Determine the (x, y) coordinate at the center of the cell enclosing the given text.  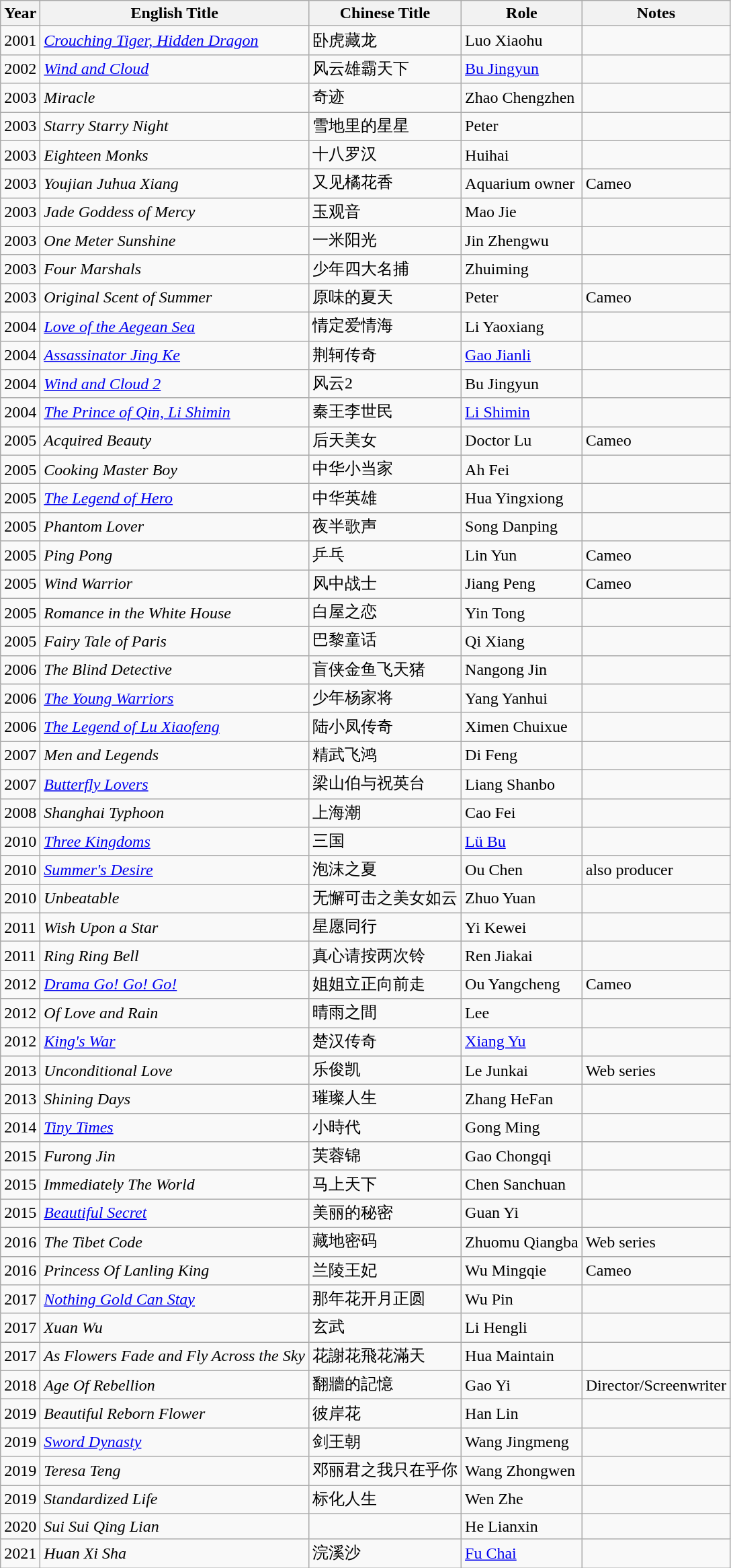
玄武 (384, 1328)
Wu Pin (522, 1300)
璀璨人生 (384, 1100)
卧虎藏龙 (384, 40)
巴黎童话 (384, 641)
Standardized Life (175, 1500)
2001 (20, 40)
乒乓 (384, 555)
翻牆的記憶 (384, 1385)
As Flowers Fade and Fly Across the Sky (175, 1356)
Wu Mingqie (522, 1270)
原味的夏天 (384, 298)
Role (522, 13)
Song Danping (522, 527)
Wind and Cloud (175, 69)
邓丽君之我只在乎你 (384, 1471)
星愿同行 (384, 927)
Ximen Chuixue (522, 727)
Ou Chen (522, 870)
Nothing Gold Can Stay (175, 1300)
Furong Jin (175, 1156)
Wang Zhongwen (522, 1471)
Ah Fei (522, 469)
Gao Jianli (522, 355)
Jin Zhengwu (522, 241)
Assassinator Jing Ke (175, 355)
Year (20, 13)
马上天下 (384, 1184)
Yin Tong (522, 613)
Lü Bu (522, 841)
Drama Go! Go! Go! (175, 984)
2018 (20, 1385)
Ou Yangcheng (522, 984)
Wish Upon a Star (175, 927)
Phantom Lover (175, 527)
无懈可击之美女如云 (384, 899)
晴雨之間 (384, 1014)
Aquarium owner (522, 184)
Butterfly Lovers (175, 784)
中华英雄 (384, 499)
Nangong Jin (522, 669)
Di Feng (522, 755)
Yi Kewei (522, 927)
雪地里的星星 (384, 126)
陆小凤传奇 (384, 727)
夜半歌声 (384, 527)
芙蓉锦 (384, 1156)
Cooking Master Boy (175, 469)
He Lianxin (522, 1526)
Lee (522, 1014)
Unbeatable (175, 899)
One Meter Sunshine (175, 241)
精武飞鸿 (384, 755)
2008 (20, 813)
上海潮 (384, 813)
Gao Chongqi (522, 1156)
Luo Xiaohu (522, 40)
藏地密码 (384, 1242)
Sword Dynasty (175, 1442)
白屋之恋 (384, 613)
Teresa Teng (175, 1471)
真心请按两次铃 (384, 956)
Chen Sanchuan (522, 1184)
Tiny Times (175, 1128)
Notes (656, 13)
Li Shimin (522, 413)
标化人生 (384, 1500)
Crouching Tiger, Hidden Dragon (175, 40)
剑王朝 (384, 1442)
Eighteen Monks (175, 155)
风中战士 (384, 585)
Zhuo Yuan (522, 899)
一米阳光 (384, 241)
Han Lin (522, 1414)
2002 (20, 69)
Zhao Chengzhen (522, 98)
Xuan Wu (175, 1328)
Mao Jie (522, 212)
Guan Yi (522, 1214)
Wind Warrior (175, 585)
后天美女 (384, 441)
Beautiful Reborn Flower (175, 1414)
Romance in the White House (175, 613)
Cao Fei (522, 813)
Sui Sui Qing Lian (175, 1526)
Xiang Yu (522, 1042)
Fairy Tale of Paris (175, 641)
风云雄霸天下 (384, 69)
Acquired Beauty (175, 441)
The Blind Detective (175, 669)
English Title (175, 13)
The Prince of Qin, Li Shimin (175, 413)
Liang Shanbo (522, 784)
Hua Yingxiong (522, 499)
梁山伯与祝英台 (384, 784)
Original Scent of Summer (175, 298)
Four Marshals (175, 269)
The Legend of Lu Xiaofeng (175, 727)
Unconditional Love (175, 1070)
Ren Jiakai (522, 956)
Love of the Aegean Sea (175, 327)
三国 (384, 841)
花謝花飛花滿天 (384, 1356)
少年四大名捕 (384, 269)
乐俊凯 (384, 1070)
Shanghai Typhoon (175, 813)
Beautiful Secret (175, 1214)
玉观音 (384, 212)
奇迹 (384, 98)
Qi Xiang (522, 641)
Jiang Peng (522, 585)
Gao Yi (522, 1385)
Ping Pong (175, 555)
Youjian Juhua Xiang (175, 184)
The Young Warriors (175, 699)
Miracle (175, 98)
浣溪沙 (384, 1554)
Summer's Desire (175, 870)
Princess Of Lanling King (175, 1270)
Fu Chai (522, 1554)
2020 (20, 1526)
Chinese Title (384, 13)
Yang Yanhui (522, 699)
彼岸花 (384, 1414)
King's War (175, 1042)
2021 (20, 1554)
2014 (20, 1128)
Huan Xi Sha (175, 1554)
楚汉传奇 (384, 1042)
Li Hengli (522, 1328)
十八罗汉 (384, 155)
Director/Screenwriter (656, 1385)
美丽的秘密 (384, 1214)
Starry Starry Night (175, 126)
Shining Days (175, 1100)
Wind and Cloud 2 (175, 384)
also producer (656, 870)
Hua Maintain (522, 1356)
Gong Ming (522, 1128)
Zhuiming (522, 269)
Ring Ring Bell (175, 956)
风云2 (384, 384)
那年花开月正圆 (384, 1300)
Li Yaoxiang (522, 327)
盲侠金鱼飞天猪 (384, 669)
小時代 (384, 1128)
少年杨家将 (384, 699)
Zhuomu Qiangba (522, 1242)
Three Kingdoms (175, 841)
Age Of Rebellion (175, 1385)
泡沫之夏 (384, 870)
Lin Yun (522, 555)
Men and Legends (175, 755)
又见橘花香 (384, 184)
荆轲传奇 (384, 355)
Le Junkai (522, 1070)
Of Love and Rain (175, 1014)
兰陵王妃 (384, 1270)
The Legend of Hero (175, 499)
Immediately The World (175, 1184)
Huihai (522, 155)
Doctor Lu (522, 441)
情定爱情海 (384, 327)
中华小当家 (384, 469)
Wen Zhe (522, 1500)
秦王李世民 (384, 413)
Wang Jingmeng (522, 1442)
The Tibet Code (175, 1242)
Zhang HeFan (522, 1100)
姐姐立正向前走 (384, 984)
Jade Goddess of Mercy (175, 212)
